Find where the given text appears and provide that cell's center as [X, Y] coordinate. 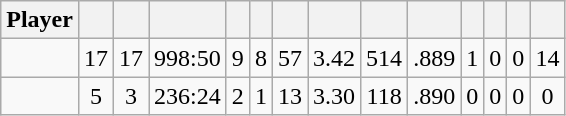
236:24 [188, 96]
3.42 [334, 58]
118 [384, 96]
14 [548, 58]
5 [96, 96]
.890 [434, 96]
8 [260, 58]
Player [40, 20]
2 [238, 96]
3 [132, 96]
9 [238, 58]
998:50 [188, 58]
57 [290, 58]
3.30 [334, 96]
.889 [434, 58]
13 [290, 96]
514 [384, 58]
